Return the [X, Y] coordinate for the center point of the cell that contains the specified text.  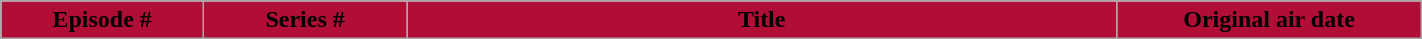
Original air date [1269, 20]
Episode # [102, 20]
Series # [306, 20]
Title [762, 20]
